Return the [X, Y] coordinate for the center point of the cell that contains the specified text.  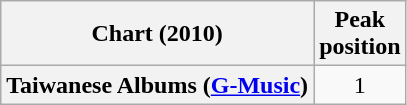
Taiwanese Albums (G-Music) [158, 85]
Peakposition [360, 34]
1 [360, 85]
Chart (2010) [158, 34]
